Detect which cell encompasses the target text, then output its (x, y) center coordinate. 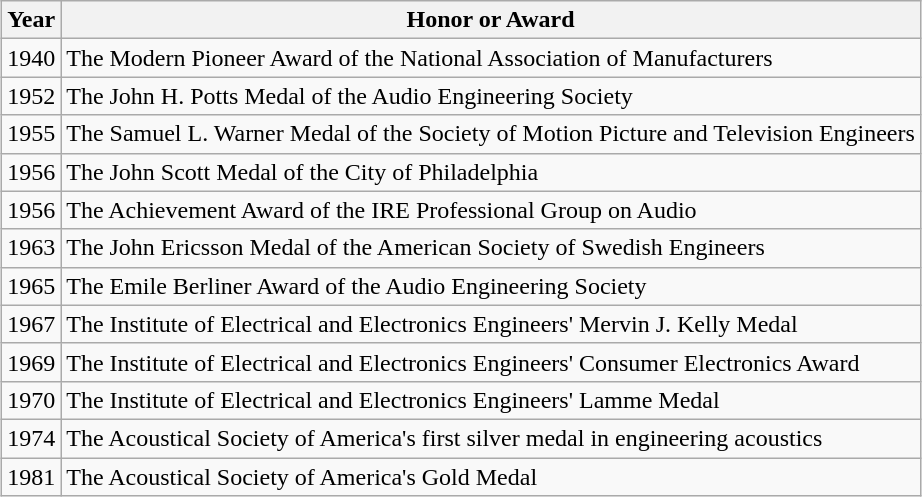
Year (32, 20)
The Modern Pioneer Award of the National Association of Manufacturers (491, 58)
1965 (32, 286)
The John Ericsson Medal of the American Society of Swedish Engineers (491, 248)
1974 (32, 438)
1969 (32, 362)
1981 (32, 477)
1952 (32, 96)
The Emile Berliner Award of the Audio Engineering Society (491, 286)
The Institute of Electrical and Electronics Engineers' Lamme Medal (491, 400)
1940 (32, 58)
The John Scott Medal of the City of Philadelphia (491, 172)
Honor or Award (491, 20)
1955 (32, 134)
The Institute of Electrical and Electronics Engineers' Consumer Electronics Award (491, 362)
1963 (32, 248)
The Acoustical Society of America's Gold Medal (491, 477)
1967 (32, 324)
1970 (32, 400)
The John H. Potts Medal of the Audio Engineering Society (491, 96)
The Samuel L. Warner Medal of the Society of Motion Picture and Television Engineers (491, 134)
The Achievement Award of the IRE Professional Group on Audio (491, 210)
The Institute of Electrical and Electronics Engineers' Mervin J. Kelly Medal (491, 324)
The Acoustical Society of America's first silver medal in engineering acoustics (491, 438)
